Capture the cell that displays the provided text and extract its (X, Y) central coordinate. 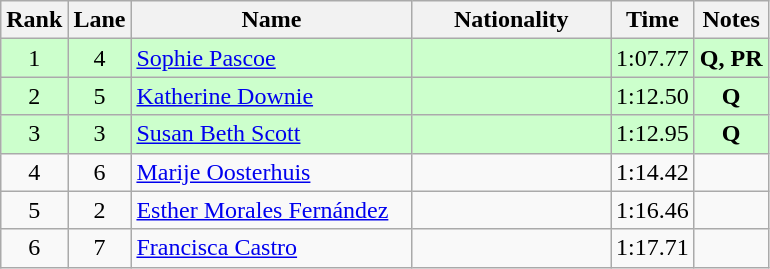
Katherine Downie (272, 96)
Time (653, 20)
Sophie Pascoe (272, 58)
Rank (34, 20)
1:16.46 (653, 210)
1:12.50 (653, 96)
1:12.95 (653, 134)
Marije Oosterhuis (272, 172)
Francisca Castro (272, 248)
Susan Beth Scott (272, 134)
Lane (100, 20)
Q, PR (731, 58)
Nationality (512, 20)
Notes (731, 20)
1:17.71 (653, 248)
1 (34, 58)
Name (272, 20)
1:07.77 (653, 58)
1:14.42 (653, 172)
7 (100, 248)
Esther Morales Fernández (272, 210)
